From the cell containing the given text, extract its center point as [x, y] coordinate. 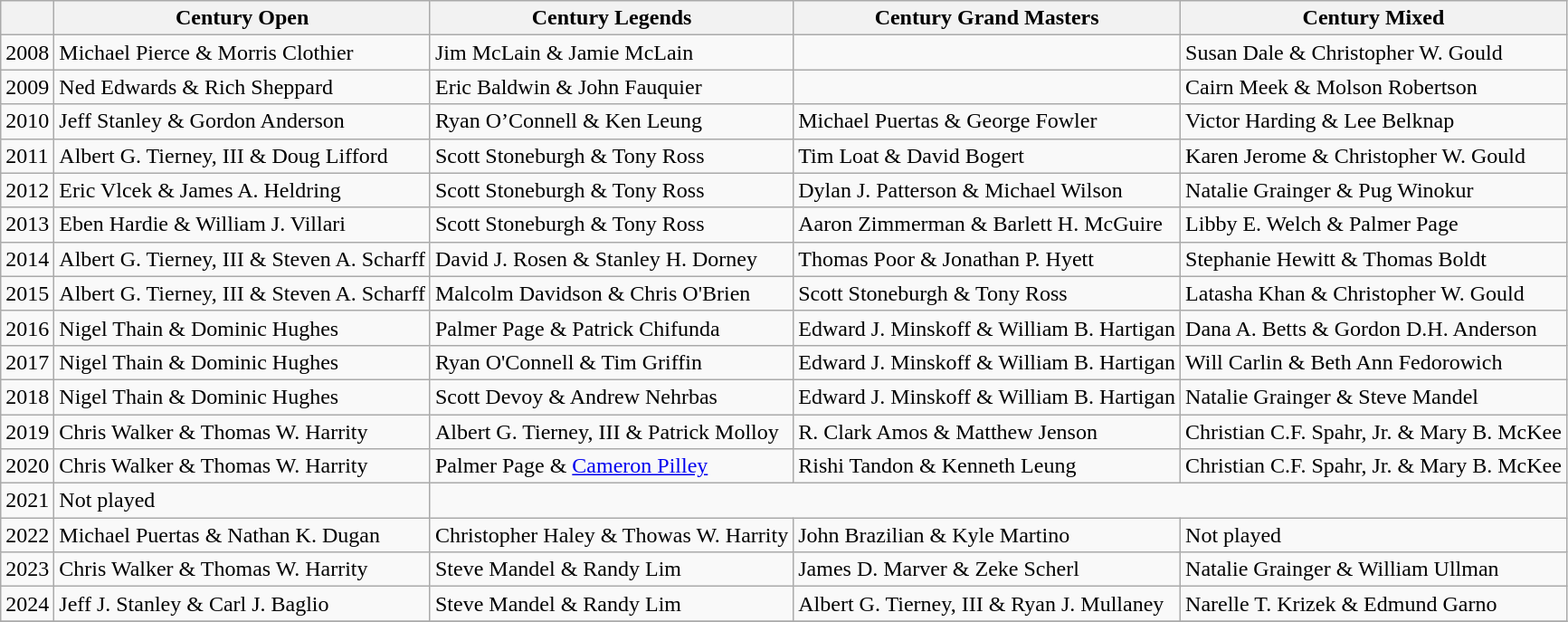
2015 [27, 293]
R. Clark Amos & Matthew Jenson [987, 432]
2024 [27, 604]
Jeff Stanley & Gordon Anderson [242, 121]
Cairn Meek & Molson Robertson [1373, 87]
John Brazilian & Kyle Martino [987, 535]
Dylan J. Patterson & Michael Wilson [987, 190]
Scott Devoy & Andrew Nehrbas [612, 397]
Century Mixed [1373, 18]
Ryan O'Connell & Tim Griffin [612, 362]
2017 [27, 362]
Tim Loat & David Bogert [987, 156]
Jeff J. Stanley & Carl J. Baglio [242, 604]
2012 [27, 190]
2013 [27, 225]
Karen Jerome & Christopher W. Gould [1373, 156]
Rishi Tandon & Kenneth Leung [987, 466]
Dana A. Betts & Gordon D.H. Anderson [1373, 328]
Century Open [242, 18]
Libby E. Welch & Palmer Page [1373, 225]
Narelle T. Krizek & Edmund Garno [1373, 604]
2020 [27, 466]
2016 [27, 328]
Natalie Grainger & Pug Winokur [1373, 190]
Palmer Page & Cameron Pilley [612, 466]
Michael Pierce & Morris Clothier [242, 53]
2011 [27, 156]
2018 [27, 397]
Eric Vlcek & James A. Heldring [242, 190]
Latasha Khan & Christopher W. Gould [1373, 293]
Will Carlin & Beth Ann Fedorowich [1373, 362]
Christopher Haley & Thowas W. Harrity [612, 535]
Century Legends [612, 18]
Century Grand Masters [987, 18]
2009 [27, 87]
Natalie Grainger & William Ullman [1373, 569]
Eric Baldwin & John Fauquier [612, 87]
Susan Dale & Christopher W. Gould [1373, 53]
2014 [27, 259]
Stephanie Hewitt & Thomas Boldt [1373, 259]
Thomas Poor & Jonathan P. Hyett [987, 259]
2023 [27, 569]
2008 [27, 53]
2010 [27, 121]
Albert G. Tierney, III & Doug Lifford [242, 156]
2021 [27, 501]
David J. Rosen & Stanley H. Dorney [612, 259]
Albert G. Tierney, III & Patrick Molloy [612, 432]
2022 [27, 535]
Ned Edwards & Rich Sheppard [242, 87]
2019 [27, 432]
Albert G. Tierney, III & Ryan J. Mullaney [987, 604]
Michael Puertas & George Fowler [987, 121]
Michael Puertas & Nathan K. Dugan [242, 535]
Victor Harding & Lee Belknap [1373, 121]
Palmer Page & Patrick Chifunda [612, 328]
Malcolm Davidson & Chris O'Brien [612, 293]
Eben Hardie & William J. Villari [242, 225]
Natalie Grainger & Steve Mandel [1373, 397]
Aaron Zimmerman & Barlett H. McGuire [987, 225]
Jim McLain & Jamie McLain [612, 53]
Ryan O’Connell & Ken Leung [612, 121]
James D. Marver & Zeke Scherl [987, 569]
